Determine the (x, y) coordinate at the center of the cell enclosing the given text.  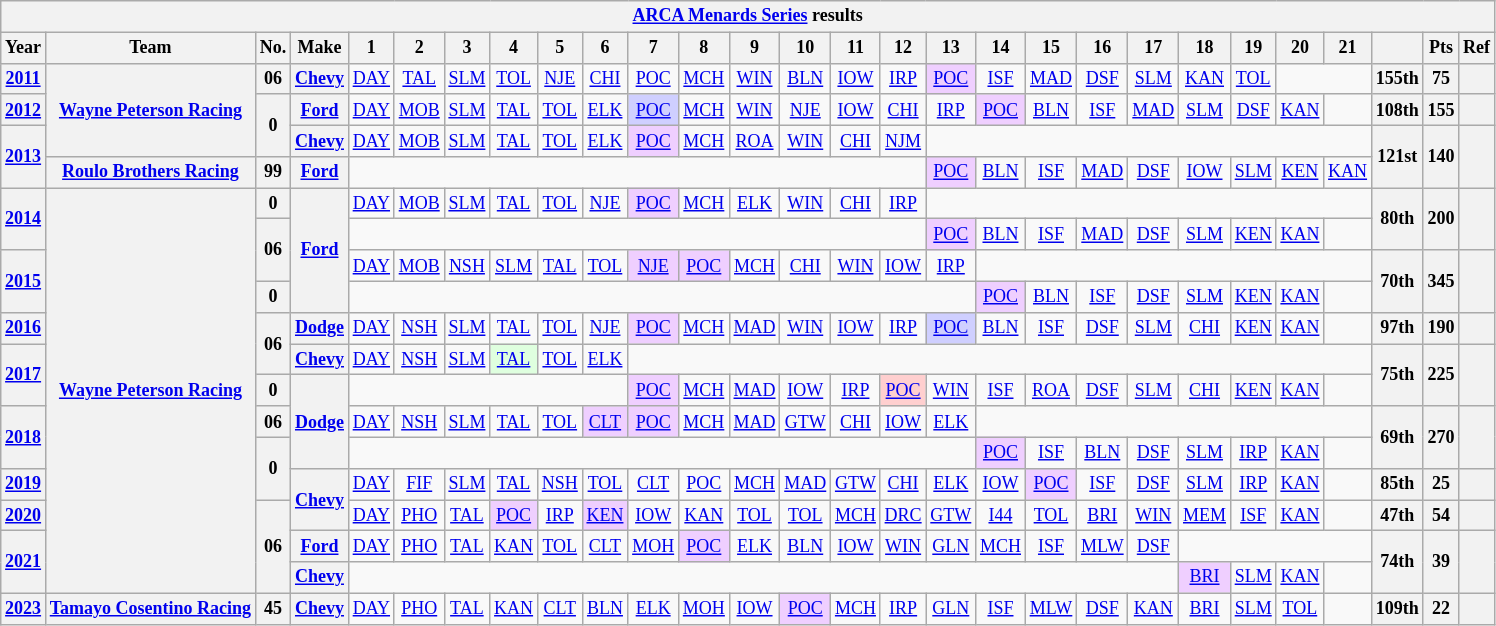
4 (514, 48)
2020 (24, 516)
20 (1300, 48)
19 (1253, 48)
13 (951, 48)
17 (1154, 48)
16 (1102, 48)
70th (1397, 281)
15 (1050, 48)
97th (1397, 328)
45 (272, 608)
2021 (24, 562)
200 (1441, 219)
54 (1441, 516)
2017 (24, 375)
2016 (24, 328)
2 (419, 48)
155 (1441, 110)
Year (24, 48)
Tamayo Cosentino Racing (150, 608)
121st (1397, 156)
99 (272, 172)
225 (1441, 375)
3 (467, 48)
85th (1397, 484)
NJM (903, 140)
2012 (24, 110)
I44 (1001, 516)
109th (1397, 608)
6 (605, 48)
2015 (24, 281)
FIF (419, 484)
75 (1441, 78)
10 (806, 48)
Ref (1477, 48)
9 (754, 48)
Pts (1441, 48)
Roulo Brothers Racing (150, 172)
Make (320, 48)
108th (1397, 110)
2013 (24, 156)
5 (560, 48)
47th (1397, 516)
ARCA Menards Series results (748, 16)
2023 (24, 608)
2019 (24, 484)
No. (272, 48)
DRC (903, 516)
MEM (1205, 516)
12 (903, 48)
14 (1001, 48)
Team (150, 48)
25 (1441, 484)
8 (704, 48)
75th (1397, 375)
270 (1441, 437)
1 (371, 48)
345 (1441, 281)
2018 (24, 437)
190 (1441, 328)
69th (1397, 437)
22 (1441, 608)
74th (1397, 562)
39 (1441, 562)
18 (1205, 48)
140 (1441, 156)
7 (654, 48)
21 (1348, 48)
2014 (24, 219)
11 (856, 48)
80th (1397, 219)
2011 (24, 78)
155th (1397, 78)
